Provide the [X, Y] coordinate of the cell's center where the given text is located.  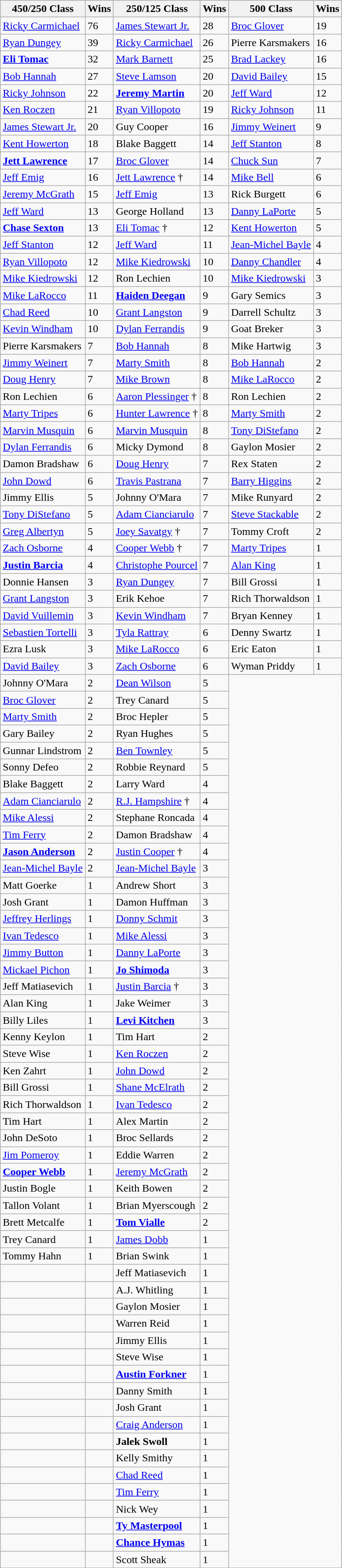
Mark Barnett [157, 59]
17 [99, 160]
Mike Bell [271, 177]
Denny Swartz [271, 632]
Shane McElrath [157, 1088]
Goat Breker [271, 329]
Broc Hepler [157, 716]
Ryan Hughes [157, 733]
Broc Sellards [157, 1138]
John DeSoto [43, 1138]
Eric Eaton [271, 649]
Jim Pomeroy [43, 1155]
Brad Lackey [271, 59]
Wyman Priddy [271, 666]
Micky Dymond [157, 447]
Andrew Short [157, 885]
Erik Kehoe [157, 599]
Darrell Schultz [271, 312]
Cooper Webb † [157, 548]
Ken Zahrt [43, 1071]
Tommy Hahn [43, 1256]
Danny Smith [157, 1391]
Chase Sexton [43, 228]
Jalek Swoll [157, 1441]
R.J. Hampshire † [157, 801]
32 [99, 59]
Aaron Plessinger † [157, 396]
Danny Chandler [271, 262]
Scott Sheak [157, 1559]
Warren Reid [157, 1324]
Justin Barcia [43, 565]
Brian Myerscough [157, 1205]
Hunter Lawrence † [157, 413]
25 [215, 59]
Gary Semics [271, 295]
Steve Lamson [157, 76]
Bryan Kenney [271, 616]
Justin Cooper † [157, 852]
Tallon Volant [43, 1205]
David Vuillemin [43, 616]
Gary Bailey [43, 733]
Donnie Hansen [43, 582]
Mike Brown [157, 379]
Christophe Pourcel [157, 565]
500 Class [271, 9]
Greg Albertyn [43, 531]
Travis Pastrana [157, 480]
Damon Huffman [157, 902]
Donny Schmit [157, 919]
Stephane Roncada [157, 818]
Levi Kitchen [157, 1020]
Jeremy Martin [157, 93]
Steve Stackable [271, 515]
Mickael Pichon [43, 969]
Chuck Sun [271, 160]
Eddie Warren [157, 1155]
Eli Tomac † [157, 228]
Mike Runyard [271, 498]
George Holland [157, 211]
Justin Bogle [43, 1189]
Kenny Keylon [43, 1037]
Justin Barcia † [157, 986]
28 [215, 26]
Robbie Reynard [157, 767]
Kelly Smithy [157, 1458]
Jett Lawrence † [157, 177]
Ben Townley [157, 751]
Mike Hartwig [271, 346]
27 [99, 76]
Rex Staten [271, 464]
18 [99, 143]
Jake Weimer [157, 1003]
26 [215, 43]
Cooper Webb [43, 1172]
Sebastien Tortelli [43, 632]
Eli Tomac [43, 59]
Billy Liles [43, 1020]
Tom Vialle [157, 1222]
Alex Martin [157, 1121]
Tyla Rattray [157, 632]
Brett Metcalfe [43, 1222]
James Dobb [157, 1239]
22 [99, 93]
Barry Higgins [271, 480]
76 [99, 26]
Jett Lawrence [43, 160]
Ezra Lusk [43, 649]
Austin Forkner [157, 1374]
Jeffrey Herlings [43, 919]
Sonny Defeo [43, 767]
Jason Anderson [43, 852]
Tommy Croft [271, 531]
Joey Savatgy † [157, 531]
Craig Anderson [157, 1425]
Ty Masterpool [157, 1525]
Larry Ward [157, 784]
Matt Goerke [43, 885]
Jo Shimoda [157, 969]
Dean Wilson [157, 683]
Chance Hymas [157, 1542]
Gunnar Lindstrom [43, 751]
Guy Cooper [157, 127]
39 [99, 43]
21 [99, 110]
Brian Swink [157, 1256]
450/250 Class [43, 9]
250/125 Class [157, 9]
Jimmy Button [43, 952]
Rick Burgett [271, 194]
A.J. Whitling [157, 1290]
Haiden Deegan [157, 295]
Keith Bowen [157, 1189]
Nick Wey [157, 1509]
